Locate the cell with the specified text and output its (X, Y) center coordinate. 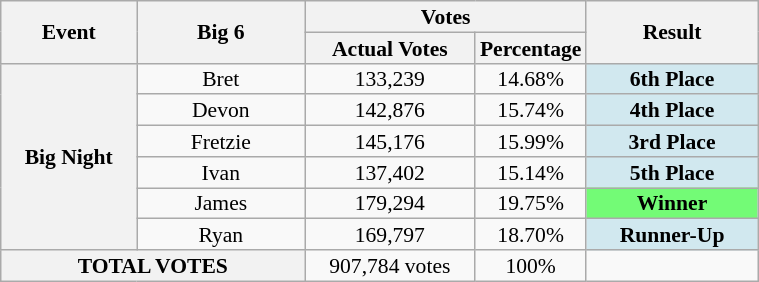
Runner-Up (672, 234)
Winner (672, 204)
15.74% (531, 110)
Percentage (531, 48)
907,784 votes (390, 266)
Actual Votes (390, 48)
Big Night (69, 156)
Ivan (221, 172)
18.70% (531, 234)
James (221, 204)
179,294 (390, 204)
Fretzie (221, 142)
15.14% (531, 172)
5th Place (672, 172)
Event (69, 32)
100% (531, 266)
TOTAL VOTES (153, 266)
Bret (221, 78)
19.75% (531, 204)
4th Place (672, 110)
15.99% (531, 142)
Big 6 (221, 32)
137,402 (390, 172)
Result (672, 32)
Ryan (221, 234)
14.68% (531, 78)
145,176 (390, 142)
Votes (446, 16)
6th Place (672, 78)
Devon (221, 110)
133,239 (390, 78)
142,876 (390, 110)
169,797 (390, 234)
3rd Place (672, 142)
